Provide the (X, Y) coordinate of the cell's center where the given text is located.  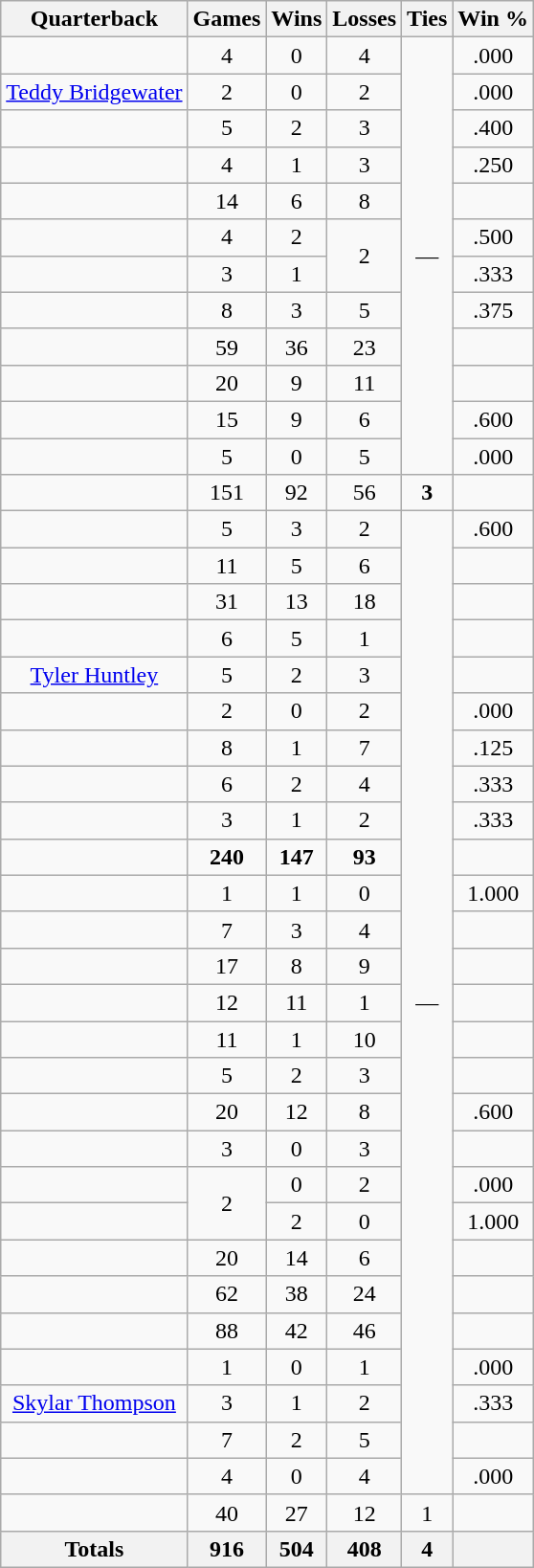
93 (365, 857)
88 (227, 1331)
23 (365, 347)
42 (297, 1331)
18 (365, 602)
240 (227, 857)
10 (365, 1039)
31 (227, 602)
151 (227, 493)
Skylar Thompson (94, 1403)
Teddy Bridgewater (94, 92)
.125 (494, 748)
147 (297, 857)
Win % (494, 19)
Tyler Huntley (94, 675)
59 (227, 347)
.250 (494, 165)
40 (227, 1512)
Quarterback (94, 19)
46 (365, 1331)
.375 (494, 310)
916 (227, 1549)
Ties (427, 19)
.400 (494, 128)
17 (227, 966)
13 (297, 602)
Wins (297, 19)
36 (297, 347)
Losses (365, 19)
38 (297, 1294)
62 (227, 1294)
56 (365, 493)
Games (227, 19)
.500 (494, 237)
15 (227, 419)
92 (297, 493)
504 (297, 1549)
27 (297, 1512)
Totals (94, 1549)
408 (365, 1549)
24 (365, 1294)
